For the text-containing cell, return its midpoint in (X, Y) coordinate format. 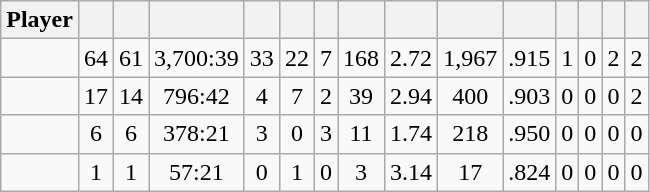
2.72 (412, 58)
.915 (530, 58)
33 (262, 58)
1,967 (470, 58)
39 (362, 96)
22 (296, 58)
1.74 (412, 134)
4 (262, 96)
Player (40, 20)
378:21 (197, 134)
218 (470, 134)
.950 (530, 134)
168 (362, 58)
400 (470, 96)
11 (362, 134)
.824 (530, 172)
64 (96, 58)
.903 (530, 96)
14 (132, 96)
796:42 (197, 96)
2.94 (412, 96)
61 (132, 58)
3.14 (412, 172)
3,700:39 (197, 58)
57:21 (197, 172)
